Pinpoint the cell where the given text exists, returning its (x, y) midpoint coordinate. 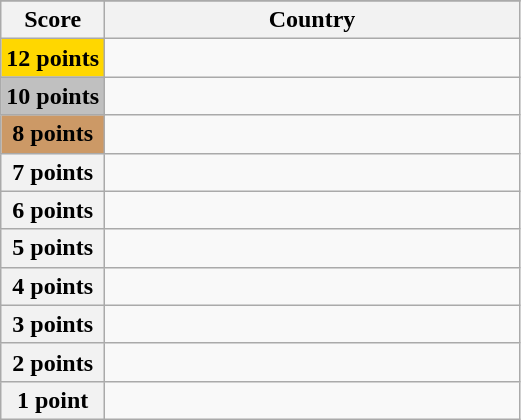
6 points (53, 210)
Country (312, 20)
5 points (53, 248)
2 points (53, 362)
1 point (53, 400)
7 points (53, 172)
4 points (53, 286)
10 points (53, 96)
3 points (53, 324)
Score (53, 20)
8 points (53, 134)
12 points (53, 58)
